Output the [x, y] coordinate of the center of the cell containing the given text.  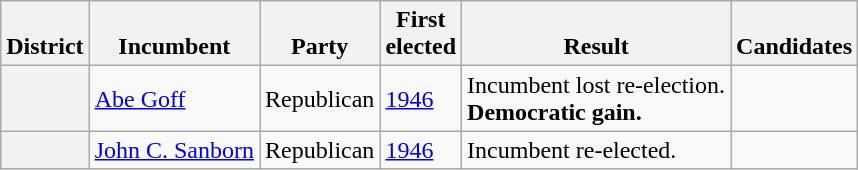
Incumbent lost re-election.Democratic gain. [596, 98]
Firstelected [421, 34]
Abe Goff [174, 98]
Candidates [794, 34]
Party [320, 34]
Incumbent re-elected. [596, 150]
District [45, 34]
John C. Sanborn [174, 150]
Incumbent [174, 34]
Result [596, 34]
